Find where the given text appears and provide that cell's center as (x, y) coordinate. 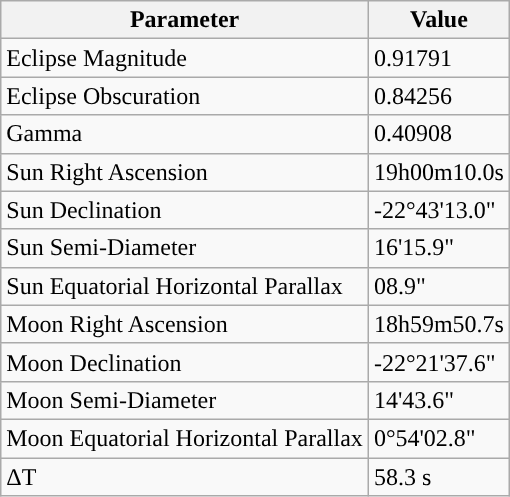
Sun Equatorial Horizontal Parallax (185, 286)
16'15.9" (438, 248)
Sun Semi-Diameter (185, 248)
Sun Declination (185, 210)
14'43.6" (438, 400)
Moon Right Ascension (185, 324)
58.3 s (438, 477)
Moon Declination (185, 362)
0.84256 (438, 96)
Moon Equatorial Horizontal Parallax (185, 438)
0.40908 (438, 134)
Parameter (185, 20)
Sun Right Ascension (185, 172)
0°54'02.8" (438, 438)
-22°43'13.0" (438, 210)
Eclipse Obscuration (185, 96)
Gamma (185, 134)
Eclipse Magnitude (185, 58)
18h59m50.7s (438, 324)
08.9" (438, 286)
Value (438, 20)
0.91791 (438, 58)
Moon Semi-Diameter (185, 400)
19h00m10.0s (438, 172)
-22°21'37.6" (438, 362)
ΔT (185, 477)
